Determine the [x, y] coordinate at the center of the cell enclosing the given text.  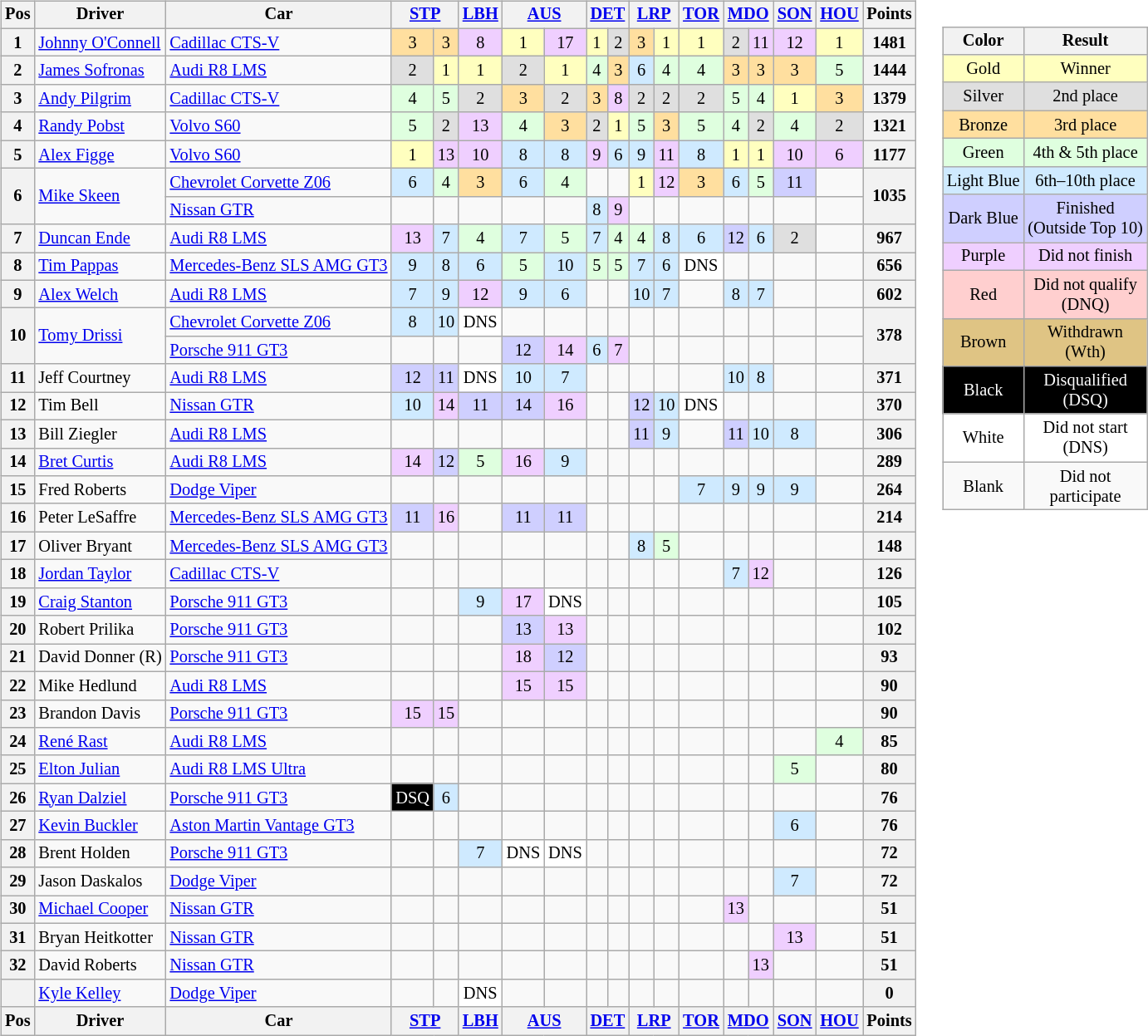
Winner [1085, 69]
Gold [984, 69]
David Donner (R) [100, 658]
Jeff Courtney [100, 378]
31 [17, 937]
85 [890, 742]
3rd place [1085, 125]
28 [17, 853]
Tomy Drissi [100, 336]
Bret Curtis [100, 462]
0 [890, 994]
Aston Martin Vantage GT3 [279, 826]
126 [890, 574]
Did not finish [1085, 257]
Randy Pobst [100, 126]
Jordan Taylor [100, 574]
Johnny O'Connell [100, 42]
1379 [890, 99]
Red [984, 294]
264 [890, 490]
2nd place [1085, 96]
967 [890, 238]
David Roberts [100, 965]
102 [890, 630]
Ryan Dalziel [100, 798]
Tim Pappas [100, 267]
Green [984, 153]
1035 [890, 196]
Mike Skeen [100, 196]
Light Blue [984, 180]
Dark Blue [984, 218]
Did notparticipate [1085, 486]
Mike Hedlund [100, 685]
Jason Daskalos [100, 881]
Fred Roberts [100, 490]
Craig Stanton [100, 601]
Did not qualify(DNQ) [1085, 294]
Brent Holden [100, 853]
Disqualified(DSQ) [1085, 390]
Oliver Bryant [100, 546]
105 [890, 601]
93 [890, 658]
21 [17, 658]
27 [17, 826]
Peter LeSaffre [100, 518]
30 [17, 910]
Did not start(DNS) [1085, 438]
602 [890, 294]
Withdrawn(Wth) [1085, 342]
1321 [890, 126]
24 [17, 742]
371 [890, 378]
Alex Welch [100, 294]
René Rast [100, 742]
20 [17, 630]
1177 [890, 155]
148 [890, 546]
4th & 5th place [1085, 153]
Bronze [984, 125]
James Sofronas [100, 71]
Duncan Ende [100, 238]
32 [17, 965]
Blank [984, 486]
Alex Figge [100, 155]
1444 [890, 71]
25 [17, 769]
DSQ [412, 798]
Color [984, 41]
22 [17, 685]
306 [890, 434]
29 [17, 881]
Silver [984, 96]
26 [17, 798]
Bryan Heitkotter [100, 937]
Black [984, 390]
Purple [984, 257]
Brown [984, 342]
1481 [890, 42]
Michael Cooper [100, 910]
80 [890, 769]
214 [890, 518]
Audi R8 LMS Ultra [279, 769]
370 [890, 406]
Bill Ziegler [100, 434]
656 [890, 267]
378 [890, 336]
289 [890, 462]
23 [17, 714]
White [984, 438]
Brandon Davis [100, 714]
6th–10th place [1085, 180]
Result [1085, 41]
Robert Prilika [100, 630]
Finished(Outside Top 10) [1085, 218]
Tim Bell [100, 406]
Andy Pilgrim [100, 99]
Kevin Buckler [100, 826]
Kyle Kelley [100, 994]
Elton Julian [100, 769]
19 [17, 601]
